Return the [X, Y] coordinate for the center point of the cell that contains the specified text.  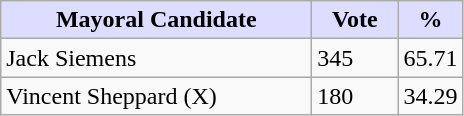
34.29 [430, 96]
% [430, 20]
345 [355, 58]
Mayoral Candidate [156, 20]
65.71 [430, 58]
Vote [355, 20]
Vincent Sheppard (X) [156, 96]
Jack Siemens [156, 58]
180 [355, 96]
